Output the (x, y) coordinate of the center of the cell containing the given text.  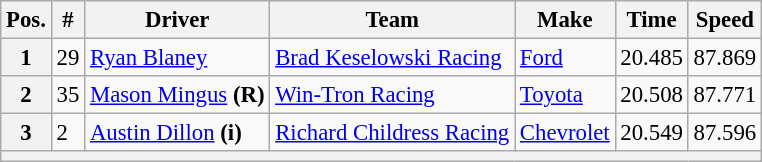
Pos. (26, 20)
Mason Mingus (R) (178, 95)
Chevrolet (565, 133)
Team (392, 20)
Brad Keselowski Racing (392, 58)
3 (26, 133)
35 (68, 95)
87.771 (724, 95)
Time (652, 20)
87.869 (724, 58)
Ford (565, 58)
# (68, 20)
1 (26, 58)
Toyota (565, 95)
Austin Dillon (i) (178, 133)
20.549 (652, 133)
Speed (724, 20)
20.508 (652, 95)
87.596 (724, 133)
Win-Tron Racing (392, 95)
20.485 (652, 58)
Driver (178, 20)
Richard Childress Racing (392, 133)
29 (68, 58)
Ryan Blaney (178, 58)
Make (565, 20)
